Capture the cell that displays the provided text and extract its [x, y] central coordinate. 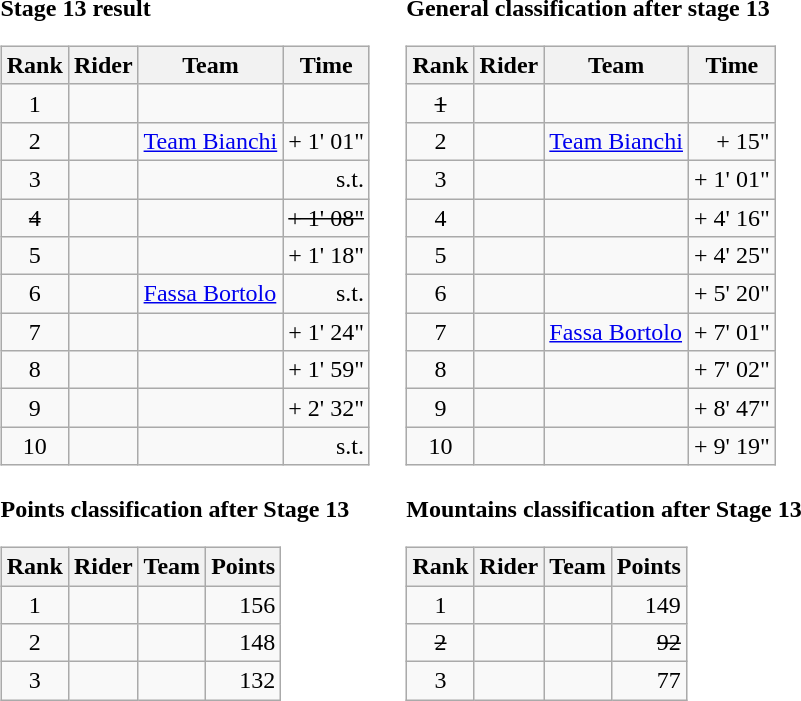
132 [244, 681]
+ 1' 59" [326, 370]
+ 4' 25" [732, 256]
+ 2' 32" [326, 408]
+ 7' 01" [732, 332]
148 [244, 643]
+ 15" [732, 141]
+ 4' 16" [732, 217]
+ 7' 02" [732, 370]
+ 9' 19" [732, 446]
+ 5' 20" [732, 294]
+ 1' 08" [326, 217]
149 [648, 605]
92 [648, 643]
156 [244, 605]
+ 1' 24" [326, 332]
77 [648, 681]
+ 8' 47" [732, 408]
+ 1' 18" [326, 256]
